Extract the [X, Y] coordinate from the center of the cell holding the provided text.  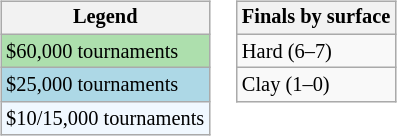
Clay (1–0) [316, 85]
Hard (6–7) [316, 51]
$60,000 tournaments [105, 51]
$25,000 tournaments [105, 85]
$10/15,000 tournaments [105, 119]
Legend [105, 18]
Finals by surface [316, 18]
